Search for the cell housing the specified text and yield its [x, y] center coordinate. 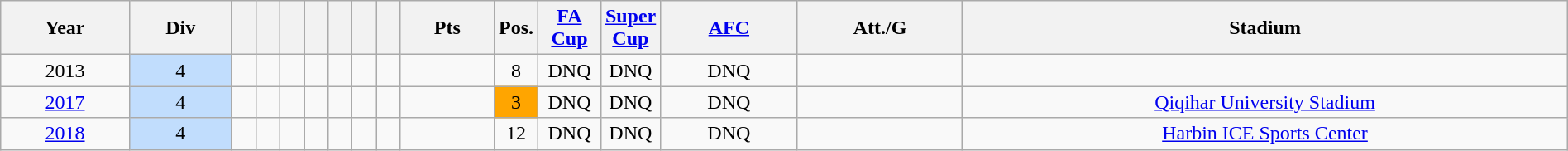
2018 [65, 134]
Att./G [880, 28]
2017 [65, 102]
Div [180, 28]
Stadium [1265, 28]
12 [516, 134]
3 [516, 102]
FA Cup [570, 28]
Pos. [516, 28]
8 [516, 71]
Super Cup [630, 28]
2013 [65, 71]
Pts [447, 28]
Year [65, 28]
Qiqihar University Stadium [1265, 102]
AFC [729, 28]
Harbin ICE Sports Center [1265, 134]
